Detect which cell encompasses the target text, then output its [x, y] center coordinate. 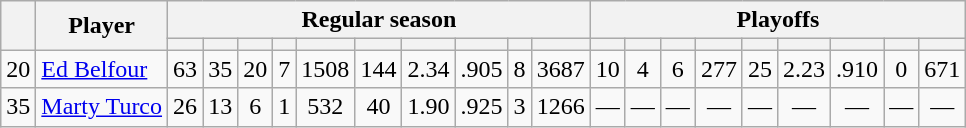
2.23 [804, 69]
1 [284, 107]
Regular season [380, 20]
8 [520, 69]
0 [902, 69]
277 [718, 69]
1508 [326, 69]
63 [186, 69]
13 [220, 107]
10 [608, 69]
671 [942, 69]
3 [520, 107]
3687 [560, 69]
.905 [482, 69]
25 [760, 69]
40 [378, 107]
Ed Belfour [102, 69]
1266 [560, 107]
26 [186, 107]
2.34 [428, 69]
4 [642, 69]
.925 [482, 107]
Playoffs [778, 20]
Player [102, 26]
1.90 [428, 107]
7 [284, 69]
Marty Turco [102, 107]
144 [378, 69]
.910 [858, 69]
532 [326, 107]
